Return [x, y] of the center of cell containing provided text 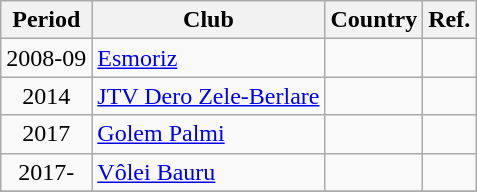
JTV Dero Zele-Berlare [208, 96]
2017 [46, 134]
Golem Palmi [208, 134]
Period [46, 20]
Country [374, 20]
Esmoriz [208, 58]
2008-09 [46, 58]
Ref. [450, 20]
2014 [46, 96]
Club [208, 20]
Vôlei Bauru [208, 172]
2017- [46, 172]
